Extract the (X, Y) coordinate from the center of the cell holding the provided text.  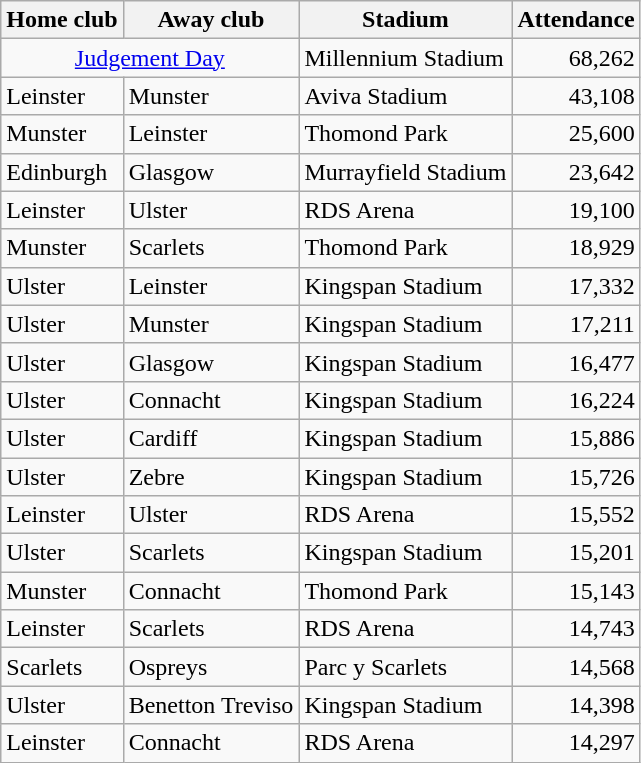
15,552 (576, 515)
14,743 (576, 629)
Zebre (211, 477)
Away club (211, 20)
16,224 (576, 400)
15,201 (576, 553)
19,100 (576, 210)
15,726 (576, 477)
14,297 (576, 743)
14,568 (576, 667)
23,642 (576, 172)
17,332 (576, 286)
Ospreys (211, 667)
17,211 (576, 324)
18,929 (576, 248)
14,398 (576, 705)
Home club (62, 20)
Stadium (406, 20)
Parc y Scarlets (406, 667)
15,886 (576, 438)
Edinburgh (62, 172)
68,262 (576, 58)
Cardiff (211, 438)
25,600 (576, 134)
Aviva Stadium (406, 96)
Attendance (576, 20)
Benetton Treviso (211, 705)
Millennium Stadium (406, 58)
16,477 (576, 362)
43,108 (576, 96)
Murrayfield Stadium (406, 172)
Judgement Day (150, 58)
15,143 (576, 591)
